Capture the cell that displays the provided text and extract its [x, y] central coordinate. 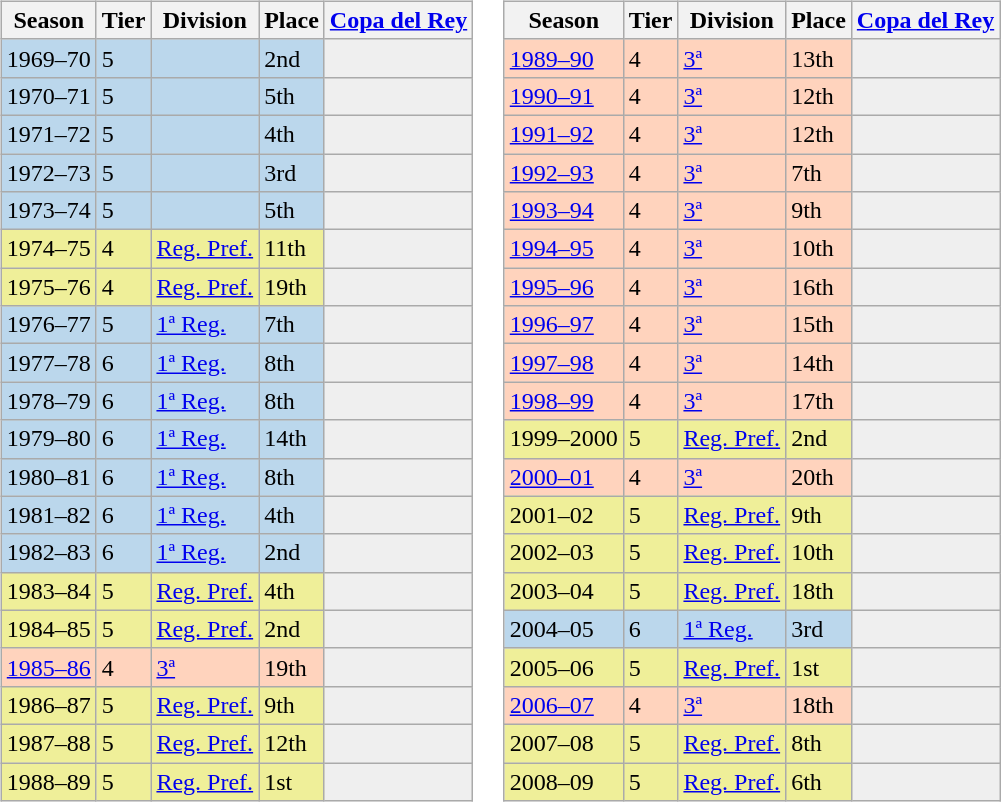
2003–04 [564, 591]
1993–94 [564, 211]
1991–92 [564, 134]
1978–79 [48, 401]
1980–81 [48, 477]
1992–93 [564, 173]
1982–83 [48, 553]
1983–84 [48, 591]
1970–71 [48, 96]
1977–78 [48, 363]
1981–82 [48, 515]
1972–73 [48, 173]
1998–99 [564, 401]
16th [819, 287]
2002–03 [564, 553]
2004–05 [564, 629]
1971–72 [48, 134]
2006–07 [564, 705]
1986–87 [48, 705]
20th [819, 477]
1985–86 [48, 667]
1997–98 [564, 363]
1976–77 [48, 325]
1969–70 [48, 58]
6th [819, 781]
15th [819, 325]
1989–90 [564, 58]
1999–2000 [564, 439]
2008–09 [564, 781]
1974–75 [48, 249]
1988–89 [48, 781]
1996–97 [564, 325]
1994–95 [564, 249]
1995–96 [564, 287]
11th [292, 249]
1979–80 [48, 439]
17th [819, 401]
2005–06 [564, 667]
13th [819, 58]
1975–76 [48, 287]
1987–88 [48, 743]
2001–02 [564, 515]
1973–74 [48, 211]
1990–91 [564, 96]
2000–01 [564, 477]
1984–85 [48, 629]
2007–08 [564, 743]
